Scan for the cell matching the given text and deliver its (x, y) coordinate at center. 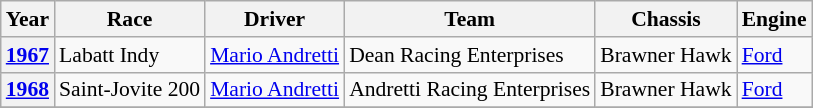
Dean Racing Enterprises (470, 55)
1968 (28, 90)
Andretti Racing Enterprises (470, 90)
Engine (774, 19)
Team (470, 19)
Saint-Jovite 200 (130, 90)
1967 (28, 55)
Race (130, 19)
Year (28, 19)
Chassis (666, 19)
Driver (274, 19)
Labatt Indy (130, 55)
